Provide the [X, Y] coordinate of the cell's center where the given text is located.  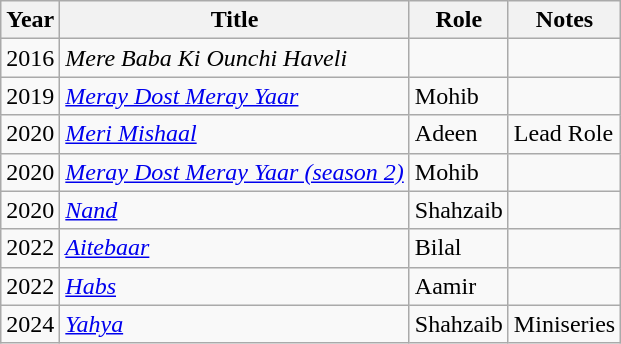
Mere Baba Ki Ounchi Haveli [234, 58]
2019 [30, 96]
Meray Dost Meray Yaar [234, 96]
Aamir [458, 286]
Nand [234, 210]
Lead Role [564, 134]
Meray Dost Meray Yaar (season 2) [234, 172]
Title [234, 20]
Year [30, 20]
Adeen [458, 134]
Notes [564, 20]
Aitebaar [234, 248]
Bilal [458, 248]
2024 [30, 324]
Role [458, 20]
Miniseries [564, 324]
2016 [30, 58]
Habs [234, 286]
Meri Mishaal [234, 134]
Yahya [234, 324]
